Determine the [X, Y] coordinate at the center of the cell enclosing the given text.  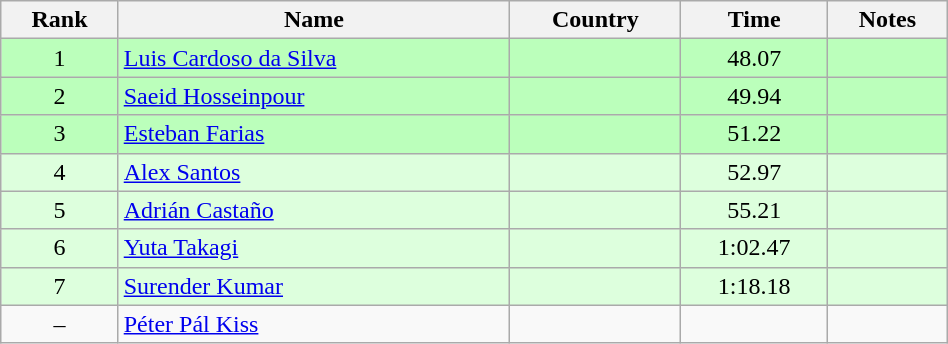
Name [314, 20]
Péter Pál Kiss [314, 324]
51.22 [754, 134]
7 [60, 286]
55.21 [754, 210]
2 [60, 96]
49.94 [754, 96]
3 [60, 134]
1 [60, 58]
48.07 [754, 58]
52.97 [754, 172]
4 [60, 172]
Esteban Farias [314, 134]
Time [754, 20]
Rank [60, 20]
Saeid Hosseinpour [314, 96]
Country [596, 20]
Notes [887, 20]
1:02.47 [754, 248]
6 [60, 248]
Adrián Castaño [314, 210]
Yuta Takagi [314, 248]
Alex Santos [314, 172]
Surender Kumar [314, 286]
1:18.18 [754, 286]
5 [60, 210]
Luis Cardoso da Silva [314, 58]
– [60, 324]
